From the cell containing the given text, extract its center point as (x, y) coordinate. 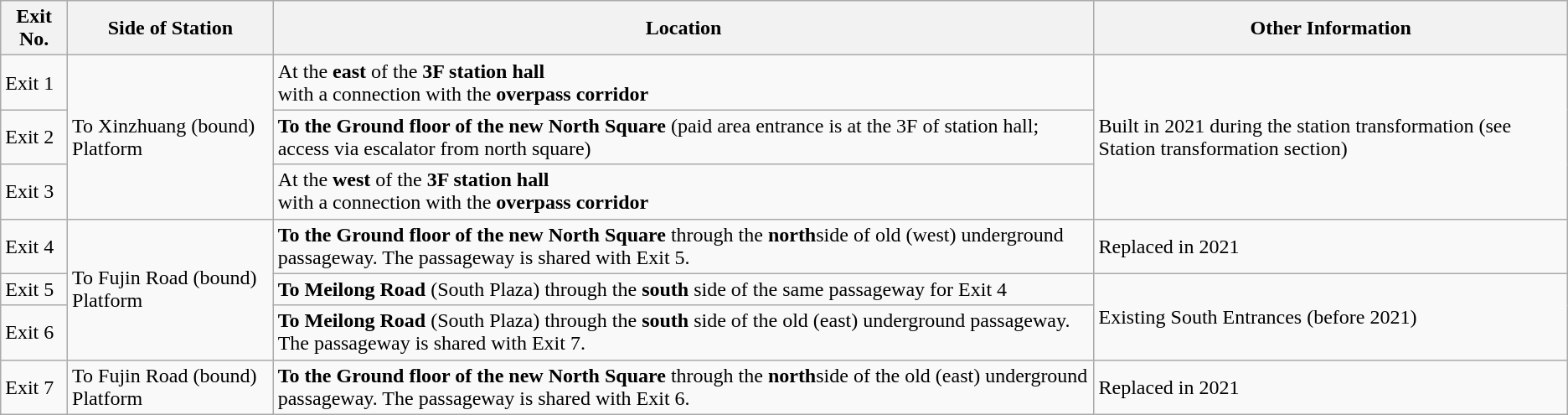
At the west of the 3F station hallwith a connection with the overpass corridor (683, 191)
Built in 2021 during the station transformation (see Station transformation section) (1330, 137)
Exit 1 (34, 82)
Exit 7 (34, 387)
Location (683, 29)
To the Ground floor of the new North Square through the northside of old (west) underground passageway. The passageway is shared with Exit 5. (683, 246)
Exit 3 (34, 191)
Existing South Entrances (before 2021) (1330, 317)
Exit 6 (34, 332)
To the Ground floor of the new North Square (paid area entrance is at the 3F of station hall; access via escalator from north square) (683, 137)
Exit 4 (34, 246)
To the Ground floor of the new North Square through the northside of the old (east) underground passageway. The passageway is shared with Exit 6. (683, 387)
Exit No. (34, 29)
To Meilong Road (South Plaza) through the south side of the old (east) underground passageway. The passageway is shared with Exit 7. (683, 332)
At the east of the 3F station hallwith a connection with the overpass corridor (683, 82)
Exit 5 (34, 289)
To Xinzhuang (bound) Platform (171, 137)
Side of Station (171, 29)
Other Information (1330, 29)
To Meilong Road (South Plaza) through the south side of the same passageway for Exit 4 (683, 289)
Exit 2 (34, 137)
